Capture the cell that displays the provided text and extract its (x, y) central coordinate. 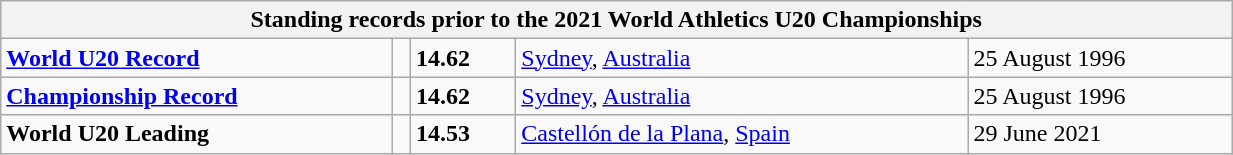
29 June 2021 (1100, 134)
Castellón de la Plana, Spain (742, 134)
Standing records prior to the 2021 World Athletics U20 Championships (616, 20)
Championship Record (197, 96)
14.53 (464, 134)
World U20 Record (197, 58)
World U20 Leading (197, 134)
